Return [X, Y] of the center of cell containing provided text 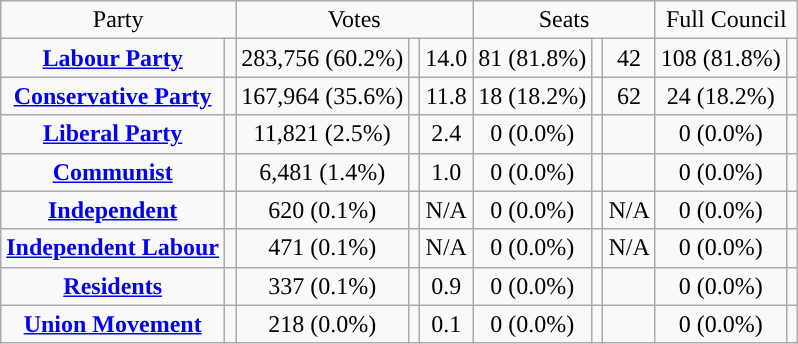
24 (18.2%) [720, 96]
81 (81.8%) [532, 58]
108 (81.8%) [720, 58]
Independent [113, 210]
6,481 (1.4%) [322, 172]
62 [629, 96]
620 (0.1%) [322, 210]
Communist [113, 172]
167,964 (35.6%) [322, 96]
Conservative Party [113, 96]
283,756 (60.2%) [322, 58]
11,821 (2.5%) [322, 134]
2.4 [446, 134]
Union Movement [113, 324]
14.0 [446, 58]
Seats [564, 20]
Votes [354, 20]
18 (18.2%) [532, 96]
Liberal Party [113, 134]
42 [629, 58]
Independent Labour [113, 248]
0.9 [446, 286]
Full Council [726, 20]
1.0 [446, 172]
Residents [113, 286]
11.8 [446, 96]
471 (0.1%) [322, 248]
Party [118, 20]
Labour Party [113, 58]
0.1 [446, 324]
218 (0.0%) [322, 324]
337 (0.1%) [322, 286]
